Detect which cell encompasses the target text, then output its (x, y) center coordinate. 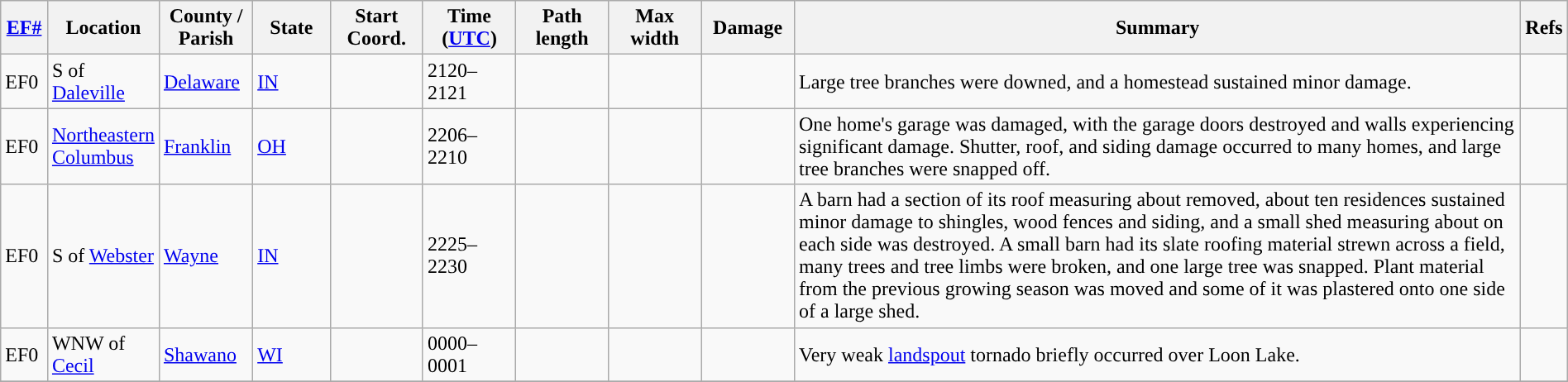
0000–0001 (469, 354)
Location (103, 28)
Shawano (205, 354)
Large tree branches were downed, and a homestead sustained minor damage. (1157, 81)
Very weak landspout tornado briefly occurred over Loon Lake. (1157, 354)
OH (291, 146)
Franklin (205, 146)
Summary (1157, 28)
Delaware (205, 81)
WI (291, 354)
S of Daleville (103, 81)
Path length (562, 28)
S of Webster (103, 256)
County / Parish (205, 28)
Refs (1545, 28)
2225–2230 (469, 256)
Start Coord. (376, 28)
State (291, 28)
Wayne (205, 256)
2206–2210 (469, 146)
Time (UTC) (469, 28)
2120–2121 (469, 81)
Northeastern Columbus (103, 146)
Max width (655, 28)
Damage (748, 28)
WNW of Cecil (103, 354)
EF# (25, 28)
